For the text-containing cell, return its midpoint in (X, Y) coordinate format. 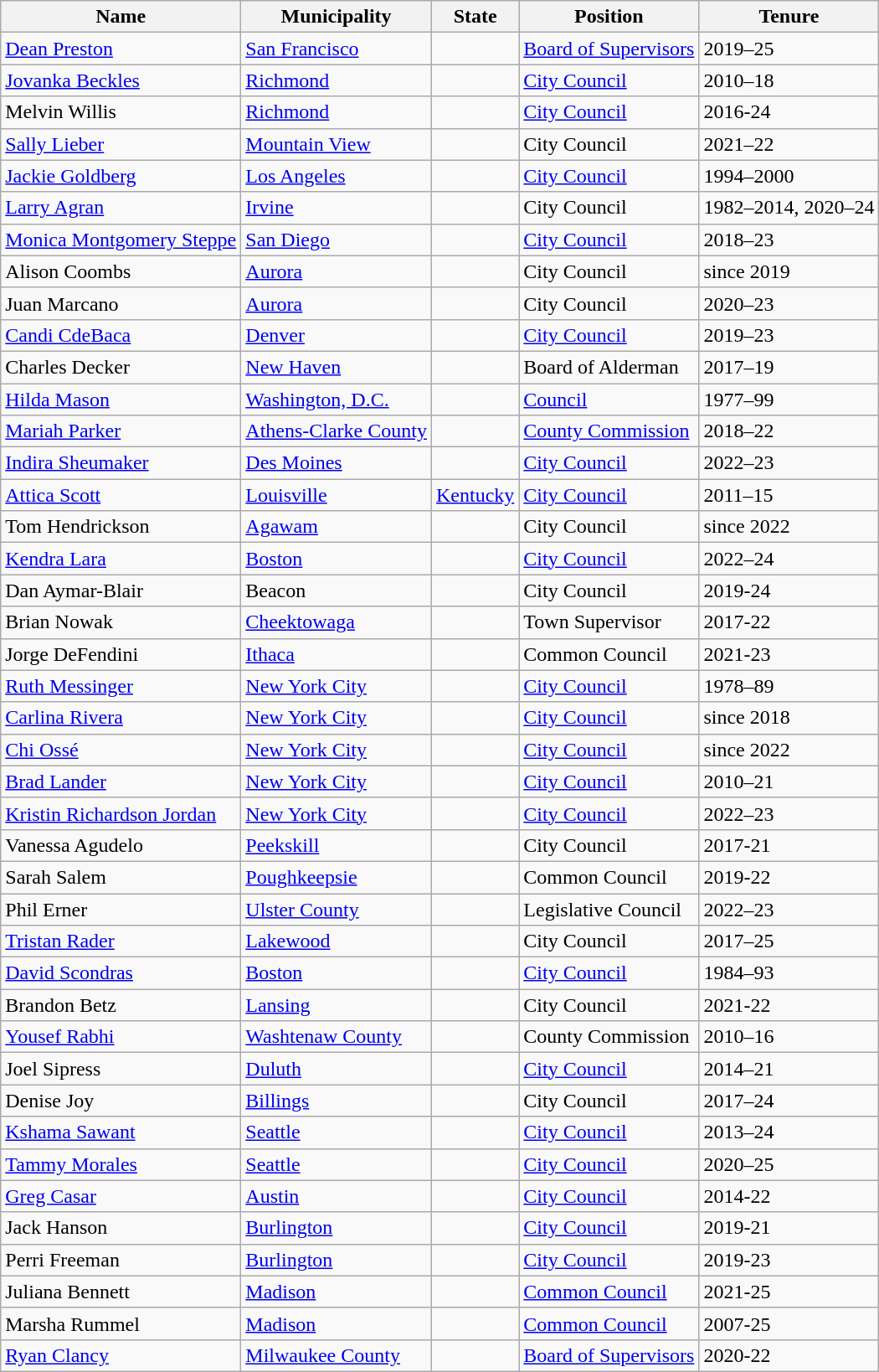
2010–21 (789, 781)
Sarah Salem (121, 877)
Hilda Mason (121, 400)
Washtenaw County (337, 1037)
2022–24 (789, 559)
Billings (337, 1101)
Dan Aymar-Blair (121, 591)
Sally Lieber (121, 144)
Council (609, 400)
2016-24 (789, 112)
Brandon Betz (121, 1005)
Phil Erner (121, 909)
2010–18 (789, 80)
2017–19 (789, 367)
Jackie Goldberg (121, 176)
Attica Scott (121, 495)
2007-25 (789, 1323)
Mountain View (337, 144)
Larry Agran (121, 208)
2019-23 (789, 1260)
Denise Joy (121, 1101)
2020–25 (789, 1164)
2013–24 (789, 1132)
Marsha Rummel (121, 1323)
Juan Marcano (121, 303)
2014–21 (789, 1069)
Louisville (337, 495)
Perri Freeman (121, 1260)
Beacon (337, 591)
2010–16 (789, 1037)
2020–23 (789, 303)
Mariah Parker (121, 431)
2017–25 (789, 941)
Tristan Rader (121, 941)
1977–99 (789, 400)
Chi Ossé (121, 750)
Brian Nowak (121, 622)
2018–22 (789, 431)
Brad Lander (121, 781)
Austin (337, 1196)
1978–89 (789, 686)
Tammy Morales (121, 1164)
Des Moines (337, 463)
Agawam (337, 527)
2021-23 (789, 654)
Duluth (337, 1069)
Irvine (337, 208)
2019-24 (789, 591)
Monica Montgomery Steppe (121, 240)
2019–25 (789, 49)
since 2018 (789, 718)
Kendra Lara (121, 559)
Lansing (337, 1005)
Indira Sheumaker (121, 463)
Athens-Clarke County (337, 431)
Juliana Bennett (121, 1292)
Washington, D.C. (337, 400)
2017-21 (789, 845)
Tenure (789, 17)
Candi CdeBaca (121, 335)
2017-22 (789, 622)
2017–24 (789, 1101)
San Diego (337, 240)
State (475, 17)
2011–15 (789, 495)
Dean Preston (121, 49)
Poughkeepsie (337, 877)
since 2019 (789, 271)
2021-25 (789, 1292)
Tom Hendrickson (121, 527)
Vanessa Agudelo (121, 845)
New Haven (337, 367)
1982–2014, 2020–24 (789, 208)
2019-22 (789, 877)
Yousef Rabhi (121, 1037)
Alison Coombs (121, 271)
2018–23 (789, 240)
Municipality (337, 17)
Cheektowaga (337, 622)
2020-22 (789, 1355)
Ithaca (337, 654)
2019–23 (789, 335)
2014-22 (789, 1196)
Ulster County (337, 909)
Jovanka Beckles (121, 80)
2021-22 (789, 1005)
2021–22 (789, 144)
Charles Decker (121, 367)
Legislative Council (609, 909)
Position (609, 17)
Name (121, 17)
Denver (337, 335)
Town Supervisor (609, 622)
Greg Casar (121, 1196)
Board of Alderman (609, 367)
Los Angeles (337, 176)
Kentucky (475, 495)
Milwaukee County (337, 1355)
Kristin Richardson Jordan (121, 813)
Joel Sipress (121, 1069)
1984–93 (789, 973)
Carlina Rivera (121, 718)
1994–2000 (789, 176)
San Francisco (337, 49)
Ruth Messinger (121, 686)
Ryan Clancy (121, 1355)
David Scondras (121, 973)
Kshama Sawant (121, 1132)
Jorge DeFendini (121, 654)
Lakewood (337, 941)
2019-21 (789, 1228)
Melvin Willis (121, 112)
Peekskill (337, 845)
Jack Hanson (121, 1228)
